Locate the cell with the specified text and output its (X, Y) center coordinate. 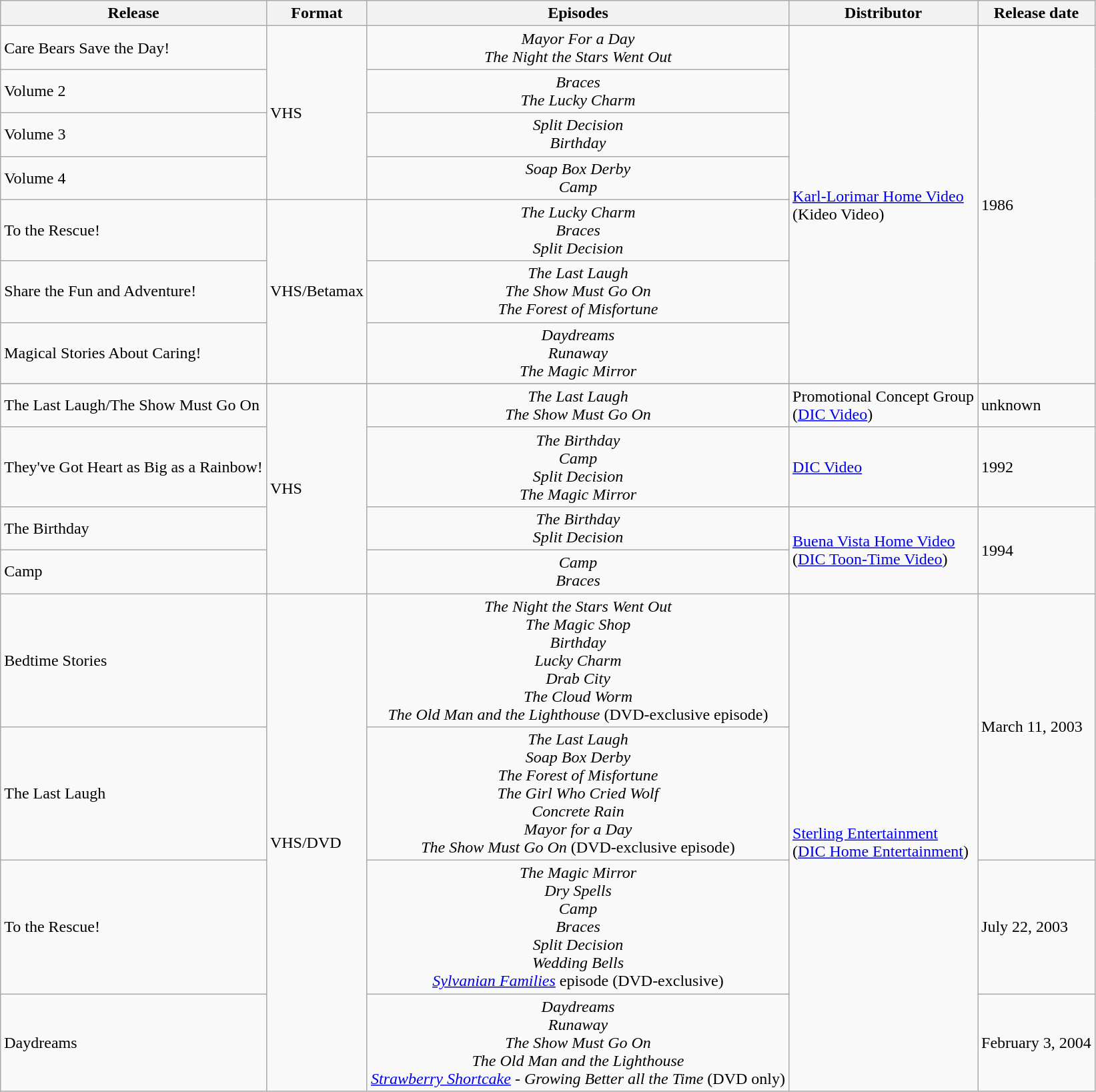
unknown (1037, 406)
The Last Laugh/The Show Must Go On (133, 406)
Bedtime Stories (133, 660)
DaydreamsRunawayThe Magic Mirror (578, 353)
The Lucky CharmBracesSplit Decision (578, 230)
Volume 2 (133, 91)
BracesThe Lucky Charm (578, 91)
Promotional Concept Group(DIC Video) (883, 406)
March 11, 2003 (1037, 727)
Care Bears Save the Day! (133, 48)
The BirthdaySplit Decision (578, 528)
DaydreamsRunawayThe Show Must Go OnThe Old Man and the LighthouseStrawberry Shortcake - Growing Better all the Time (DVD only) (578, 1043)
Split DecisionBirthday (578, 135)
The Birthday (133, 528)
Format (316, 13)
VHS/DVD (316, 843)
Karl-Lorimar Home Video(Kideo Video) (883, 205)
The BirthdayCampSplit DecisionThe Magic Mirror (578, 467)
Distributor (883, 13)
Soap Box DerbyCamp (578, 177)
DIC Video (883, 467)
Release (133, 13)
The Last LaughThe Show Must Go On (578, 406)
The Last LaughSoap Box DerbyThe Forest of MisfortuneThe Girl Who Cried WolfConcrete RainMayor for a DayThe Show Must Go On (DVD-exclusive episode) (578, 794)
1986 (1037, 205)
Mayor For a DayThe Night the Stars Went Out (578, 48)
Sterling Entertainment(DIC Home Entertainment) (883, 843)
Volume 4 (133, 177)
July 22, 2003 (1037, 927)
The Last LaughThe Show Must Go OnThe Forest of Misfortune (578, 292)
1992 (1037, 467)
The Last Laugh (133, 794)
Camp (133, 571)
Share the Fun and Adventure! (133, 292)
CampBraces (578, 571)
Buena Vista Home Video(DIC Toon-Time Video) (883, 550)
Volume 3 (133, 135)
1994 (1037, 550)
They've Got Heart as Big as a Rainbow! (133, 467)
Magical Stories About Caring! (133, 353)
February 3, 2004 (1037, 1043)
Release date (1037, 13)
VHS/Betamax (316, 292)
Episodes (578, 13)
Daydreams (133, 1043)
The Night the Stars Went OutThe Magic ShopBirthdayLucky CharmDrab CityThe Cloud WormThe Old Man and the Lighthouse (DVD-exclusive episode) (578, 660)
The Magic MirrorDry SpellsCampBracesSplit DecisionWedding BellsSylvanian Families episode (DVD-exclusive) (578, 927)
